Scan for the cell matching the given text and deliver its (x, y) coordinate at center. 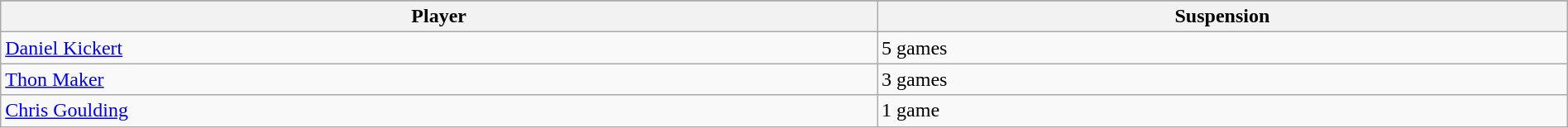
Player (439, 17)
Thon Maker (439, 79)
5 games (1222, 48)
Suspension (1222, 17)
3 games (1222, 79)
Chris Goulding (439, 111)
Daniel Kickert (439, 48)
1 game (1222, 111)
